Pinpoint the cell where the given text exists, returning its [x, y] midpoint coordinate. 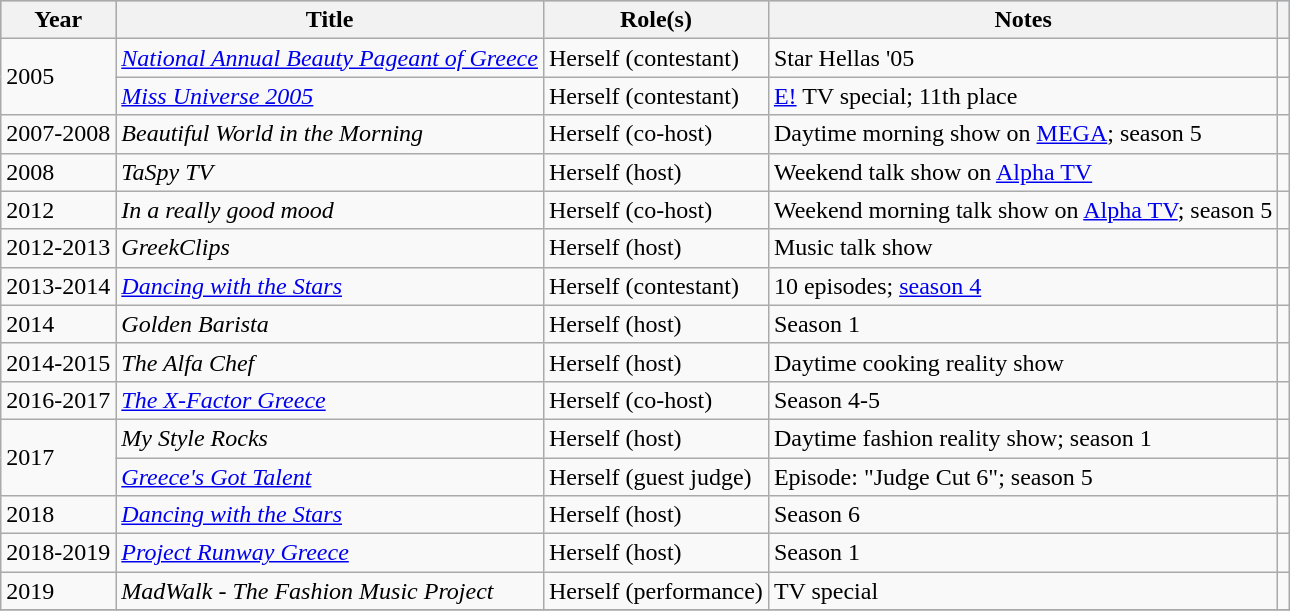
2018-2019 [58, 553]
Herself (performance) [656, 591]
Daytime cooking reality show [1023, 362]
2008 [58, 172]
In a really good mood [330, 210]
Episode: "Judge Cut 6"; season 5 [1023, 477]
E! TV special; 11th place [1023, 96]
Weekend morning talk show on Alpha TV; season 5 [1023, 210]
Title [330, 20]
Weekend talk show on Alpha TV [1023, 172]
2007-2008 [58, 134]
Notes [1023, 20]
GreekClips [330, 248]
The Alfa Chef [330, 362]
Season 6 [1023, 515]
10 episodes; season 4 [1023, 286]
2019 [58, 591]
National Annual Beauty Pageant of Greece [330, 58]
2016-2017 [58, 400]
Golden Barista [330, 324]
Greece's Got Talent [330, 477]
Herself (guest judge) [656, 477]
Beautiful World in the Morning [330, 134]
Year [58, 20]
TV special [1023, 591]
My Style Rocks [330, 438]
2012 [58, 210]
Music talk show [1023, 248]
Star Hellas '05 [1023, 58]
2018 [58, 515]
Miss Universe 2005 [330, 96]
2005 [58, 77]
2014 [58, 324]
TaSpy TV [330, 172]
Role(s) [656, 20]
2014-2015 [58, 362]
Season 4-5 [1023, 400]
2017 [58, 457]
Daytime morning show on MEGA; season 5 [1023, 134]
Daytime fashion reality show; season 1 [1023, 438]
The X-Factor Greece [330, 400]
2013-2014 [58, 286]
MadWalk - The Fashion Music Project [330, 591]
2012-2013 [58, 248]
Project Runway Greece [330, 553]
